Capture the cell that displays the provided text and extract its (x, y) central coordinate. 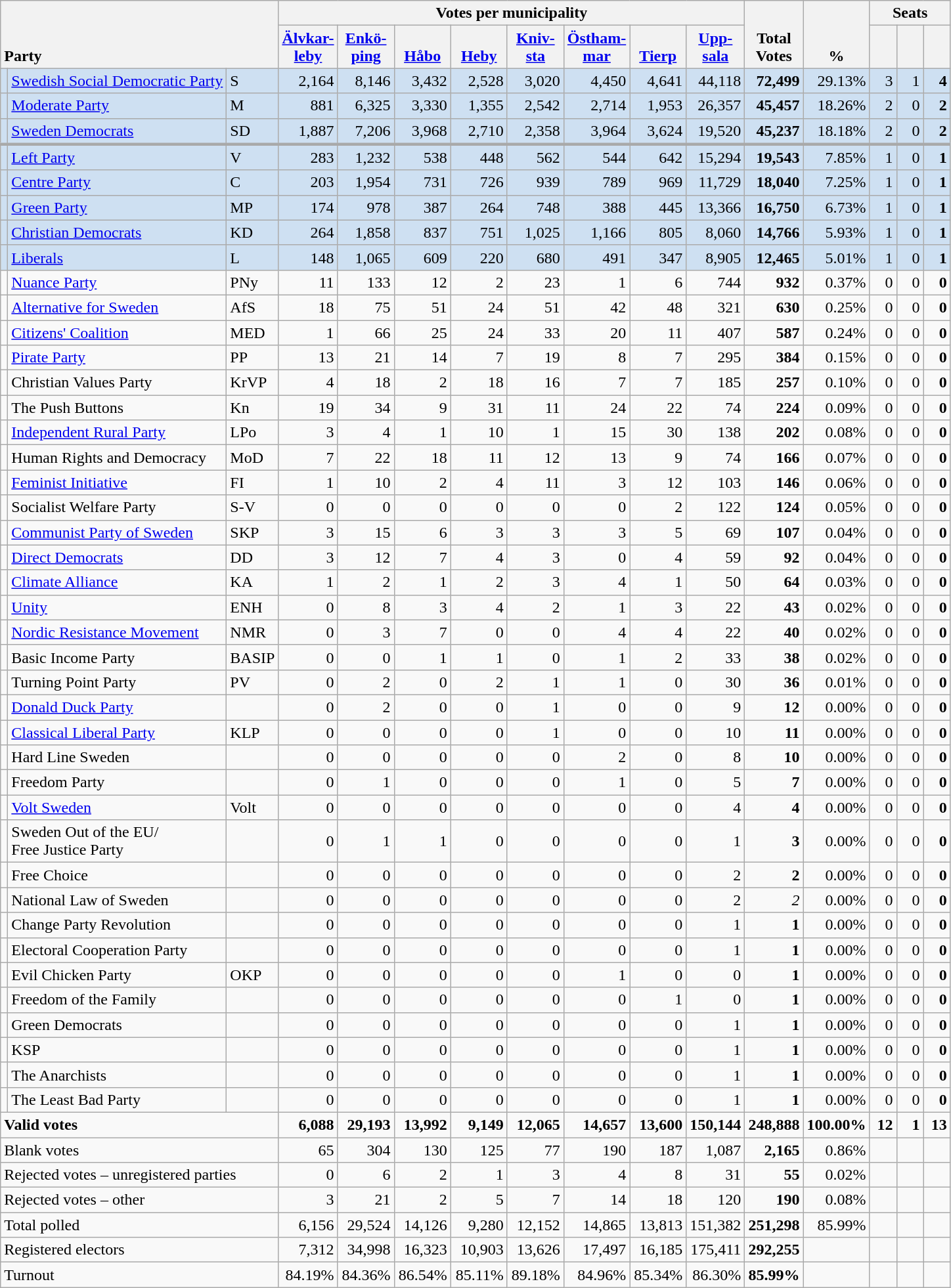
0.37% (837, 282)
Seats (910, 13)
C (252, 182)
107 (774, 532)
4,450 (596, 81)
Human Rights and Democracy (117, 458)
1,087 (716, 1149)
6,088 (308, 1125)
Turning Point Party (117, 682)
38 (774, 657)
MoD (252, 458)
Communist Party of Sweden (117, 532)
124 (774, 507)
FI (252, 483)
Green Democrats (117, 1025)
726 (479, 182)
9,280 (479, 1225)
48 (658, 307)
384 (774, 358)
85.34% (658, 1275)
Kniv- sta (535, 47)
ENH (252, 607)
347 (658, 257)
Rejected votes – unregistered parties (139, 1175)
15,294 (716, 158)
151,382 (716, 1225)
Green Party (117, 207)
939 (535, 182)
19,520 (716, 131)
16 (535, 383)
Party (139, 34)
3,330 (422, 106)
257 (774, 383)
1,858 (366, 232)
8,905 (716, 257)
680 (535, 257)
KSP (117, 1050)
Total Votes (774, 34)
146 (774, 483)
SKP (252, 532)
185 (716, 383)
Hard Line Sweden (117, 758)
751 (479, 232)
OKP (252, 975)
3,432 (422, 81)
2,358 (535, 131)
92 (774, 557)
14,126 (422, 1225)
120 (716, 1200)
18.18% (837, 131)
133 (366, 282)
630 (774, 307)
0.09% (837, 408)
14,766 (774, 232)
10,903 (479, 1250)
17,497 (596, 1250)
Kn (252, 408)
445 (658, 207)
3,020 (535, 81)
0.06% (837, 483)
Volt (252, 807)
295 (716, 358)
DD (252, 557)
64 (774, 582)
14,865 (596, 1225)
7,206 (366, 131)
2,542 (535, 106)
Turnout (139, 1275)
S (252, 81)
Freedom of the Family (117, 1000)
34,998 (366, 1250)
0.86% (837, 1149)
Votes per municipality (512, 13)
0.24% (837, 333)
220 (479, 257)
Electoral Cooperation Party (117, 950)
Classical Liberal Party (117, 732)
837 (422, 232)
3,624 (658, 131)
Independent Rural Party (117, 433)
2,165 (774, 1149)
Heby (479, 47)
Left Party (117, 158)
125 (479, 1149)
66 (366, 333)
Total polled (139, 1225)
20 (596, 333)
45,237 (774, 131)
72,499 (774, 81)
562 (535, 158)
2,710 (479, 131)
S-V (252, 507)
Climate Alliance (117, 582)
Håbo (422, 47)
Registered electors (139, 1250)
44,118 (716, 81)
Basic Income Party (117, 657)
12,065 (535, 1125)
587 (774, 333)
0.07% (837, 458)
The Least Bad Party (117, 1100)
2,528 (479, 81)
388 (596, 207)
Donald Duck Party (117, 707)
50 (716, 582)
14,657 (596, 1125)
69 (716, 532)
PNy (252, 282)
85.11% (479, 1275)
16,750 (774, 207)
Feminist Initiative (117, 483)
122 (716, 507)
13,992 (422, 1125)
26,357 (716, 106)
5.93% (837, 232)
609 (422, 257)
13,600 (658, 1125)
251,298 (774, 1225)
7.25% (837, 182)
Christian Values Party (117, 383)
18,040 (774, 182)
130 (422, 1149)
55 (774, 1175)
Free Choice (117, 875)
Valid votes (139, 1125)
4,641 (658, 81)
1,025 (535, 232)
321 (716, 307)
42 (596, 307)
387 (422, 207)
Upp- sala (716, 47)
Alternative for Sweden (117, 307)
M (252, 106)
744 (716, 282)
Evil Chicken Party (117, 975)
Direct Democrats (117, 557)
Swedish Social Democratic Party (117, 81)
25 (422, 333)
29,524 (366, 1225)
MP (252, 207)
National Law of Sweden (117, 900)
29,193 (366, 1125)
89.18% (535, 1275)
1,954 (366, 182)
Nordic Resistance Movement (117, 632)
203 (308, 182)
Enkö- ping (366, 47)
16,323 (422, 1250)
7.85% (837, 158)
148 (308, 257)
59 (716, 557)
86.30% (716, 1275)
KLP (252, 732)
65 (308, 1149)
304 (366, 1149)
Change Party Revolution (117, 925)
Nuance Party (117, 282)
34 (366, 408)
19,543 (774, 158)
1,953 (658, 106)
77 (535, 1149)
40 (774, 632)
36 (774, 682)
Sweden Out of the EU/Free Justice Party (117, 842)
8,060 (716, 232)
138 (716, 433)
2,714 (596, 106)
12,152 (535, 1225)
731 (422, 182)
NMR (252, 632)
84.96% (596, 1275)
% (837, 34)
Östham- mar (596, 47)
0.25% (837, 307)
Centre Party (117, 182)
SD (252, 131)
6.73% (837, 207)
Liberals (117, 257)
45,457 (774, 106)
1,887 (308, 131)
84.36% (366, 1275)
75 (366, 307)
789 (596, 182)
248,888 (774, 1125)
538 (422, 158)
175,411 (716, 1250)
Christian Democrats (117, 232)
86.54% (422, 1275)
PV (252, 682)
978 (366, 207)
0.15% (837, 358)
0.03% (837, 582)
Älvkar- leby (308, 47)
8,146 (366, 81)
Sweden Democrats (117, 131)
MED (252, 333)
1,355 (479, 106)
3,968 (422, 131)
202 (774, 433)
Moderate Party (117, 106)
491 (596, 257)
932 (774, 282)
224 (774, 408)
6,325 (366, 106)
KrVP (252, 383)
V (252, 158)
23 (535, 282)
Tierp (658, 47)
166 (774, 458)
The Push Buttons (117, 408)
L (252, 257)
0.05% (837, 507)
AfS (252, 307)
Unity (117, 607)
292,255 (774, 1250)
407 (716, 333)
84.19% (308, 1275)
13,366 (716, 207)
KA (252, 582)
29.13% (837, 81)
Citizens' Coalition (117, 333)
12,465 (774, 257)
969 (658, 182)
3,964 (596, 131)
Pirate Party (117, 358)
150,144 (716, 1125)
0.01% (837, 682)
283 (308, 158)
18.26% (837, 106)
174 (308, 207)
11,729 (716, 182)
7,312 (308, 1250)
Rejected votes – other (139, 1200)
544 (596, 158)
881 (308, 106)
LPo (252, 433)
9,149 (479, 1125)
Freedom Party (117, 783)
805 (658, 232)
1,166 (596, 232)
100.00% (837, 1125)
The Anarchists (117, 1075)
6,156 (308, 1225)
16,185 (658, 1250)
103 (716, 483)
0.10% (837, 383)
Socialist Welfare Party (117, 507)
1,232 (366, 158)
187 (658, 1149)
Volt Sweden (117, 807)
PP (252, 358)
13,813 (658, 1225)
748 (535, 207)
1,065 (366, 257)
13,626 (535, 1250)
448 (479, 158)
Blank votes (139, 1149)
642 (658, 158)
KD (252, 232)
43 (774, 607)
BASIP (252, 657)
2,164 (308, 81)
5.01% (837, 257)
